Pinpoint the cell where the given text exists, returning its [x, y] midpoint coordinate. 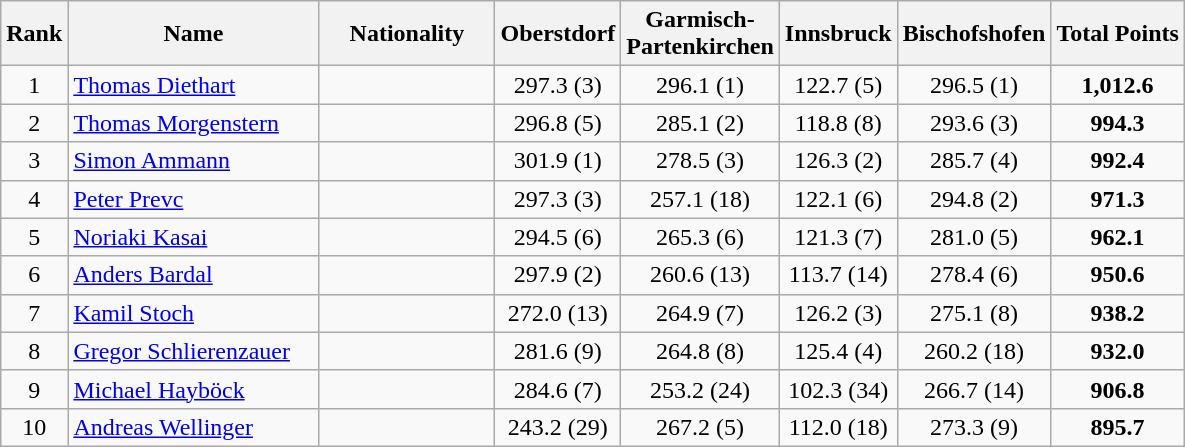
267.2 (5) [700, 427]
297.9 (2) [558, 275]
Oberstdorf [558, 34]
113.7 (14) [838, 275]
294.5 (6) [558, 237]
264.8 (8) [700, 351]
7 [34, 313]
Thomas Diethart [194, 85]
294.8 (2) [974, 199]
243.2 (29) [558, 427]
296.8 (5) [558, 123]
6 [34, 275]
285.7 (4) [974, 161]
281.0 (5) [974, 237]
112.0 (18) [838, 427]
285.1 (2) [700, 123]
296.1 (1) [700, 85]
266.7 (14) [974, 389]
Name [194, 34]
1,012.6 [1118, 85]
938.2 [1118, 313]
Andreas Wellinger [194, 427]
260.2 (18) [974, 351]
122.7 (5) [838, 85]
932.0 [1118, 351]
Kamil Stoch [194, 313]
126.3 (2) [838, 161]
278.5 (3) [700, 161]
265.3 (6) [700, 237]
Michael Hayböck [194, 389]
273.3 (9) [974, 427]
296.5 (1) [974, 85]
8 [34, 351]
950.6 [1118, 275]
Thomas Morgenstern [194, 123]
122.1 (6) [838, 199]
4 [34, 199]
Gregor Schlierenzauer [194, 351]
272.0 (13) [558, 313]
125.4 (4) [838, 351]
257.1 (18) [700, 199]
10 [34, 427]
293.6 (3) [974, 123]
992.4 [1118, 161]
118.8 (8) [838, 123]
Bischofshofen [974, 34]
895.7 [1118, 427]
126.2 (3) [838, 313]
Total Points [1118, 34]
Anders Bardal [194, 275]
994.3 [1118, 123]
971.3 [1118, 199]
284.6 (7) [558, 389]
281.6 (9) [558, 351]
260.6 (13) [700, 275]
301.9 (1) [558, 161]
Garmisch-Partenkirchen [700, 34]
Simon Ammann [194, 161]
Innsbruck [838, 34]
962.1 [1118, 237]
102.3 (34) [838, 389]
121.3 (7) [838, 237]
264.9 (7) [700, 313]
253.2 (24) [700, 389]
275.1 (8) [974, 313]
9 [34, 389]
2 [34, 123]
Nationality [407, 34]
5 [34, 237]
1 [34, 85]
3 [34, 161]
278.4 (6) [974, 275]
Noriaki Kasai [194, 237]
906.8 [1118, 389]
Rank [34, 34]
Peter Prevc [194, 199]
